Determine the [x, y] coordinate at the center of the cell enclosing the given text.  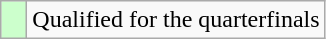
Qualified for the quarterfinals [176, 20]
